Detect which cell encompasses the target text, then output its (X, Y) center coordinate. 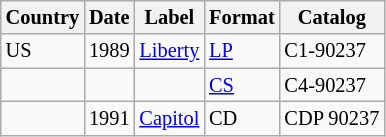
Country (42, 17)
CDP 90237 (332, 118)
Label (169, 17)
US (42, 51)
LP (242, 51)
Liberty (169, 51)
CS (242, 85)
Catalog (332, 17)
1991 (109, 118)
1989 (109, 51)
CD (242, 118)
Format (242, 17)
C1-90237 (332, 51)
Date (109, 17)
C4-90237 (332, 85)
Capitol (169, 118)
